Extract the (X, Y) coordinate from the center of the cell holding the provided text.  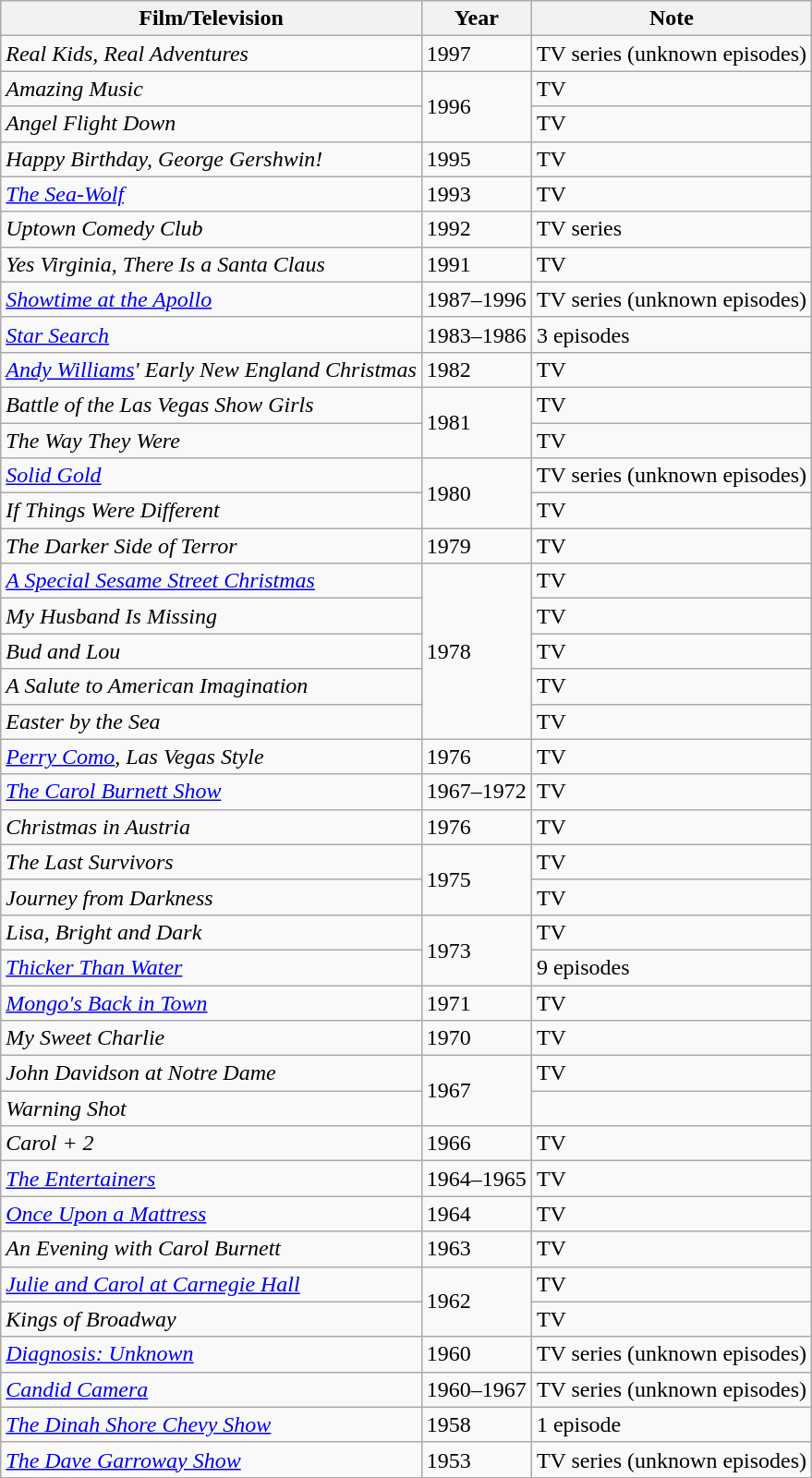
Diagnosis: Unknown (212, 1354)
1991 (477, 264)
The Darker Side of Terror (212, 546)
1983–1986 (477, 334)
Mongo's Back in Town (212, 1002)
1975 (477, 879)
Battle of the Las Vegas Show Girls (212, 405)
Andy Williams' Early New England Christmas (212, 369)
1960–1967 (477, 1389)
Happy Birthday, George Gershwin! (212, 159)
A Salute to American Imagination (212, 686)
Note (671, 18)
The Last Survivors (212, 862)
1966 (477, 1144)
Christmas in Austria (212, 827)
Julie and Carol at Carnegie Hall (212, 1284)
3 episodes (671, 334)
Perry Como, Las Vegas Style (212, 757)
1967 (477, 1091)
Film/Television (212, 18)
1971 (477, 1002)
1987–1996 (477, 299)
Solid Gold (212, 476)
Kings of Broadway (212, 1319)
1973 (477, 950)
Year (477, 18)
A Special Sesame Street Christmas (212, 581)
Candid Camera (212, 1389)
Star Search (212, 334)
1 episode (671, 1424)
The Entertainers (212, 1179)
Angel Flight Down (212, 124)
The Sea-Wolf (212, 194)
My Husband Is Missing (212, 616)
Once Upon a Mattress (212, 1214)
1960 (477, 1354)
Warning Shot (212, 1108)
1967–1972 (477, 792)
The Dave Garroway Show (212, 1460)
1995 (477, 159)
1978 (477, 651)
Real Kids, Real Adventures (212, 54)
1964–1965 (477, 1179)
9 episodes (671, 967)
Carol + 2 (212, 1144)
Amazing Music (212, 89)
Easter by the Sea (212, 721)
Lisa, Bright and Dark (212, 932)
The Way They Were (212, 441)
1962 (477, 1302)
TV series (671, 229)
The Carol Burnett Show (212, 792)
Showtime at the Apollo (212, 299)
1964 (477, 1214)
1997 (477, 54)
1982 (477, 369)
My Sweet Charlie (212, 1038)
John Davidson at Notre Dame (212, 1073)
Uptown Comedy Club (212, 229)
1980 (477, 493)
1993 (477, 194)
1963 (477, 1249)
Yes Virginia, There Is a Santa Claus (212, 264)
1981 (477, 422)
1996 (477, 106)
1992 (477, 229)
1979 (477, 546)
1953 (477, 1460)
If Things Were Different (212, 511)
Journey from Darkness (212, 897)
Bud and Lou (212, 651)
1958 (477, 1424)
1970 (477, 1038)
An Evening with Carol Burnett (212, 1249)
The Dinah Shore Chevy Show (212, 1424)
Thicker Than Water (212, 967)
